Pinpoint the cell where the given text exists, returning its [x, y] midpoint coordinate. 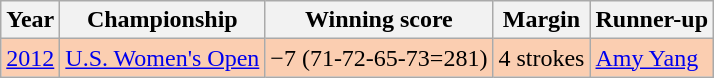
Margin [542, 20]
Winning score [379, 20]
Runner-up [652, 20]
4 strokes [542, 58]
Amy Yang [652, 58]
U.S. Women's Open [162, 58]
Championship [162, 20]
Year [30, 20]
2012 [30, 58]
−7 (71-72-65-73=281) [379, 58]
